Scan for the cell matching the given text and deliver its [X, Y] coordinate at center. 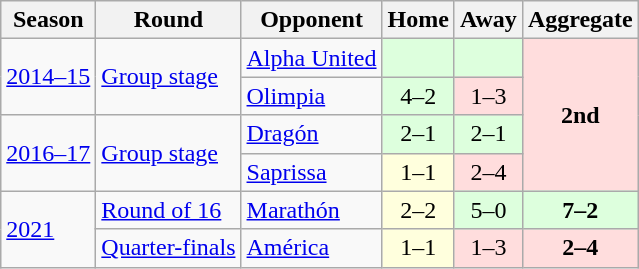
Home [418, 20]
Away [488, 20]
Olimpia [312, 96]
2nd [580, 115]
Round [168, 20]
5–0 [488, 210]
2014–15 [48, 77]
América [312, 248]
2016–17 [48, 153]
Aggregate [580, 20]
2021 [48, 229]
2–2 [418, 210]
Marathón [312, 210]
Round of 16 [168, 210]
Saprissa [312, 172]
Dragón [312, 134]
4–2 [418, 96]
Season [48, 20]
Alpha United [312, 58]
Quarter-finals [168, 248]
Opponent [312, 20]
7–2 [580, 210]
